Extract the (x, y) coordinate from the center of the cell holding the provided text.  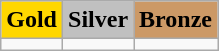
Bronze (176, 20)
Silver (98, 20)
Gold (32, 20)
